Provide the [x, y] coordinate of the cell's center where the given text is located.  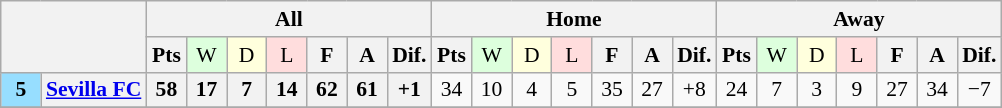
−7 [979, 90]
Away [858, 19]
14 [287, 90]
All [288, 19]
Home [574, 19]
4 [532, 90]
10 [492, 90]
+1 [409, 90]
+8 [694, 90]
Sevilla FC [94, 90]
61 [367, 90]
62 [327, 90]
24 [736, 90]
35 [612, 90]
58 [166, 90]
17 [206, 90]
9 [857, 90]
3 [817, 90]
